Extract the [x, y] coordinate from the center of the cell holding the provided text.  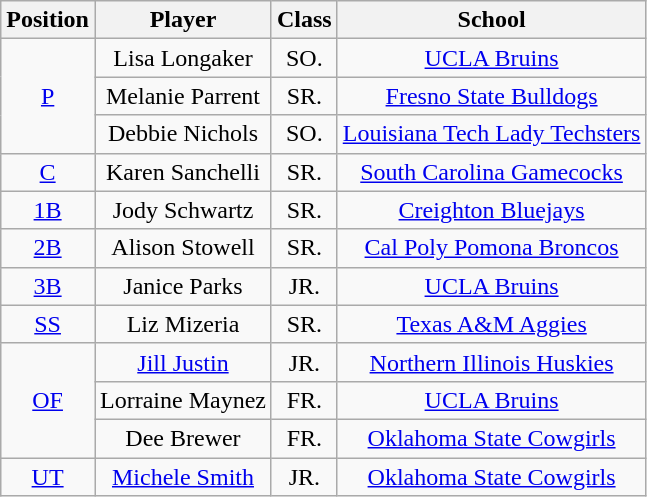
1B [48, 210]
Creighton Bluejays [492, 210]
Dee Brewer [182, 438]
South Carolina Gamecocks [492, 172]
2B [48, 248]
Texas A&M Aggies [492, 324]
UT [48, 477]
OF [48, 400]
SS [48, 324]
Lorraine Maynez [182, 400]
Karen Sanchelli [182, 172]
Jill Justin [182, 362]
Michele Smith [182, 477]
Class [304, 20]
Louisiana Tech Lady Techsters [492, 134]
Cal Poly Pomona Broncos [492, 248]
Player [182, 20]
Northern Illinois Huskies [492, 362]
Melanie Parrent [182, 96]
Position [48, 20]
Janice Parks [182, 286]
P [48, 96]
Lisa Longaker [182, 58]
Alison Stowell [182, 248]
Fresno State Bulldogs [492, 96]
C [48, 172]
Debbie Nichols [182, 134]
3B [48, 286]
Jody Schwartz [182, 210]
School [492, 20]
Liz Mizeria [182, 324]
